Return the (X, Y) coordinate for the center point of the cell that contains the specified text.  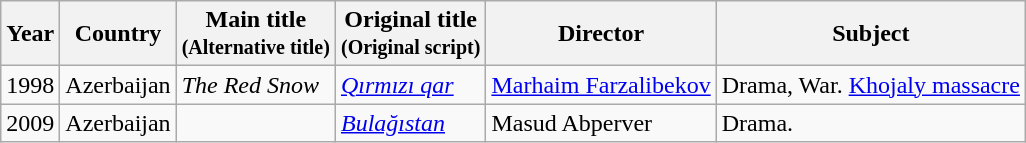
Qırmızı qar (410, 85)
Year (30, 34)
Original title(Original script) (410, 34)
Marhaim Farzalibekov (601, 85)
Country (118, 34)
Drama. (870, 123)
Main title(Alternative title) (256, 34)
Director (601, 34)
The Red Snow (256, 85)
Masud Abperver (601, 123)
Bulağıstan (410, 123)
1998 (30, 85)
Drama, War. Khojaly massacre (870, 85)
2009 (30, 123)
Subject (870, 34)
